Return [x, y] of the center of cell containing provided text 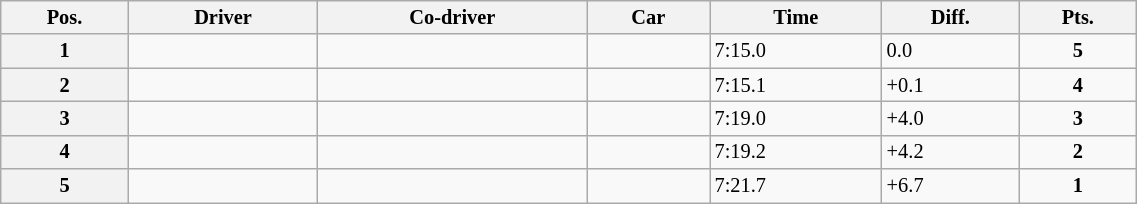
Diff. [950, 17]
Co-driver [452, 17]
Pos. [65, 17]
7:21.7 [796, 186]
Driver [223, 17]
Car [648, 17]
0.0 [950, 51]
+4.2 [950, 152]
Time [796, 17]
7:15.1 [796, 85]
7:19.2 [796, 152]
+0.1 [950, 85]
Pts. [1078, 17]
7:19.0 [796, 118]
+6.7 [950, 186]
+4.0 [950, 118]
7:15.0 [796, 51]
